Extract the [X, Y] coordinate from the center of the cell holding the provided text.  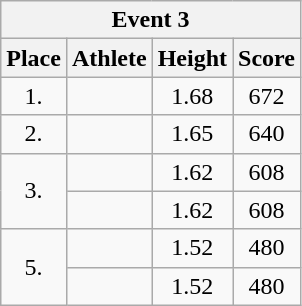
Score [267, 58]
Event 3 [151, 20]
Place [34, 58]
2. [34, 134]
640 [267, 134]
1.65 [192, 134]
Athlete [109, 58]
1.68 [192, 96]
672 [267, 96]
Height [192, 58]
5. [34, 267]
1. [34, 96]
3. [34, 191]
